Determine the (X, Y) coordinate at the center of the cell enclosing the given text.  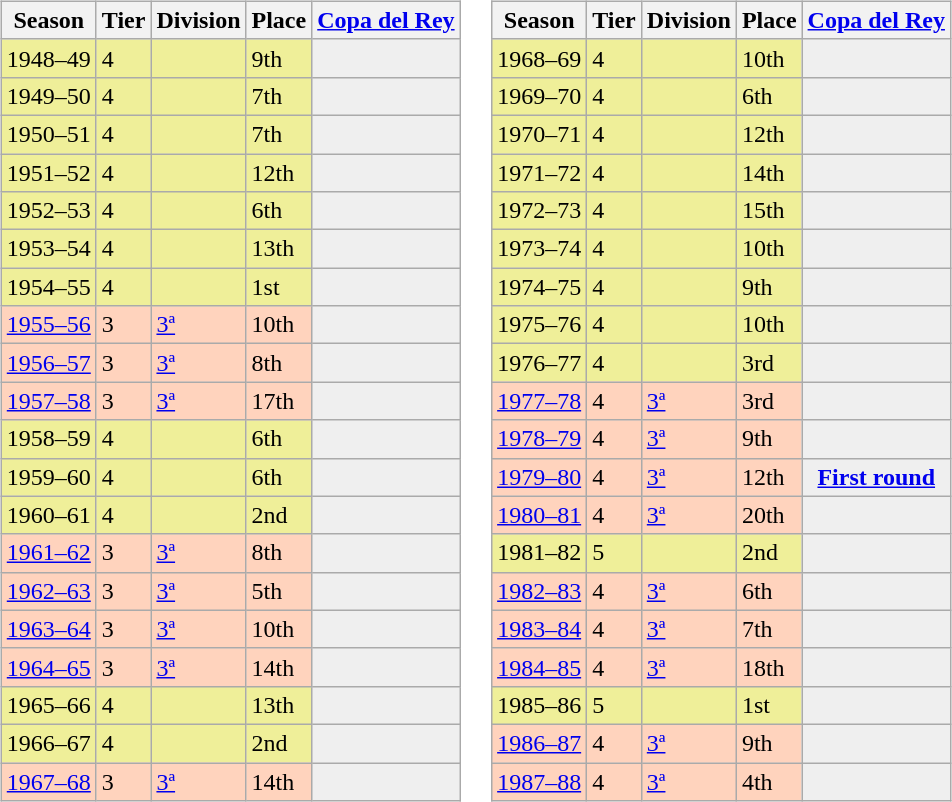
17th (279, 401)
1964–65 (48, 667)
1952–53 (48, 211)
1980–81 (540, 515)
1967–68 (48, 781)
1972–73 (540, 211)
1966–67 (48, 743)
1949–50 (48, 96)
1970–71 (540, 134)
1969–70 (540, 96)
1968–69 (540, 58)
1981–82 (540, 553)
1953–54 (48, 249)
1986–87 (540, 743)
4th (769, 781)
1956–57 (48, 363)
15th (769, 211)
1954–55 (48, 287)
1975–76 (540, 325)
1973–74 (540, 249)
1976–77 (540, 363)
1982–83 (540, 591)
1948–49 (48, 58)
1971–72 (540, 173)
1955–56 (48, 325)
1958–59 (48, 439)
1962–63 (48, 591)
1977–78 (540, 401)
1957–58 (48, 401)
20th (769, 515)
1983–84 (540, 629)
1950–51 (48, 134)
1978–79 (540, 439)
18th (769, 667)
1987–88 (540, 781)
1985–86 (540, 705)
1965–66 (48, 705)
1960–61 (48, 515)
1951–52 (48, 173)
1959–60 (48, 477)
1984–85 (540, 667)
5th (279, 591)
First round (876, 477)
1961–62 (48, 553)
1963–64 (48, 629)
1974–75 (540, 287)
1979–80 (540, 477)
